Provide the (X, Y) coordinate of the cell's center where the given text is located.  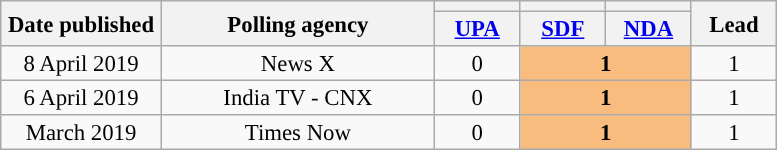
NDA (649, 30)
UPA (477, 30)
6 April 2019 (82, 98)
Lead (734, 24)
March 2019 (82, 132)
News X (298, 64)
SDF (563, 30)
8 April 2019 (82, 64)
Times Now (298, 132)
India TV - CNX (298, 98)
Date published (82, 24)
Polling agency (298, 24)
